Search for the cell housing the specified text and yield its (x, y) center coordinate. 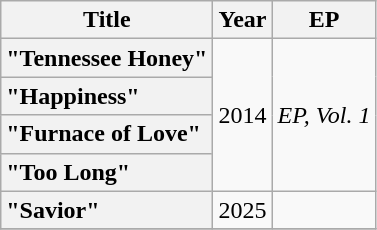
"Furnace of Love" (107, 134)
EP, Vol. 1 (324, 115)
"Too Long" (107, 172)
"Tennessee Honey" (107, 58)
Year (242, 20)
"Savior" (107, 210)
2014 (242, 115)
EP (324, 20)
2025 (242, 210)
Title (107, 20)
"Happiness" (107, 96)
